Extract the [x, y] coordinate from the center of the cell holding the provided text.  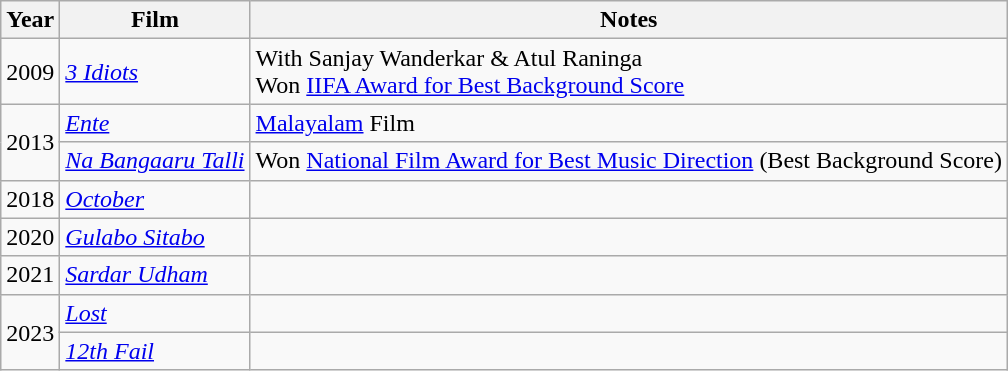
Won National Film Award for Best Music Direction (Best Background Score) [628, 161]
Gulabo Sitabo [155, 237]
2020 [30, 237]
Na Bangaaru Talli [155, 161]
2021 [30, 275]
2009 [30, 72]
Film [155, 20]
With Sanjay Wanderkar & Atul RaningaWon IIFA Award for Best Background Score [628, 72]
12th Fail [155, 351]
2018 [30, 199]
3 Idiots [155, 72]
Ente [155, 123]
Year [30, 20]
2023 [30, 332]
Malayalam Film [628, 123]
2013 [30, 142]
October [155, 199]
Lost [155, 313]
Notes [628, 20]
Sardar Udham [155, 275]
